Locate the cell with the specified text and output its (X, Y) center coordinate. 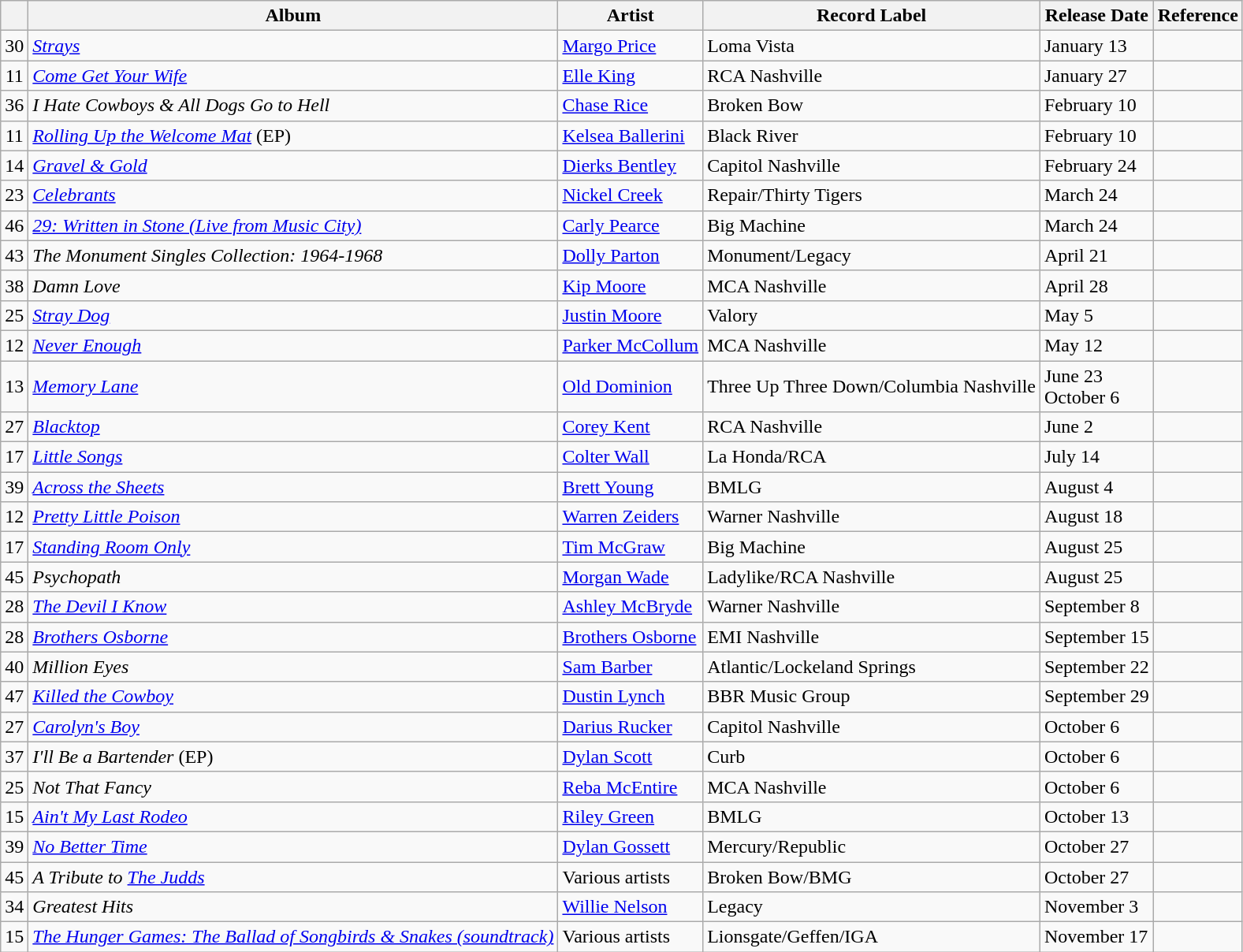
Old Dominion (631, 386)
June 23 October 6 (1096, 386)
Nickel Creek (631, 195)
Kelsea Ballerini (631, 136)
Atlantic/Lockeland Springs (872, 667)
Standing Room Only (293, 547)
Justin Moore (631, 315)
Memory Lane (293, 386)
No Better Time (293, 846)
Come Get Your Wife (293, 76)
April 21 (1096, 255)
Mercury/Republic (872, 846)
The Monument Singles Collection: 1964-1968 (293, 255)
La Honda/RCA (872, 457)
April 28 (1096, 285)
Million Eyes (293, 667)
Lionsgate/Geffen/IGA (872, 937)
November 3 (1096, 907)
23 (14, 195)
Celebrants (293, 195)
Dolly Parton (631, 255)
September 22 (1096, 667)
Morgan Wade (631, 577)
Killed the Cowboy (293, 697)
Legacy (872, 907)
June 2 (1096, 427)
The Hunger Games: The Ballad of Songbirds & Snakes (soundtrack) (293, 937)
Elle King (631, 76)
Artist (631, 16)
Carolyn's Boy (293, 727)
Broken Bow (872, 106)
May 12 (1096, 345)
46 (14, 225)
40 (14, 667)
Blacktop (293, 427)
Gravel & Gold (293, 165)
Carly Pearce (631, 225)
Darius Rucker (631, 727)
47 (14, 697)
Stray Dog (293, 315)
January 13 (1096, 46)
13 (14, 386)
July 14 (1096, 457)
May 5 (1096, 315)
Dylan Gossett (631, 846)
36 (14, 106)
I'll Be a Bartender (EP) (293, 757)
BBR Music Group (872, 697)
January 27 (1096, 76)
Dylan Scott (631, 757)
September 29 (1096, 697)
30 (14, 46)
Colter Wall (631, 457)
Across the Sheets (293, 487)
Release Date (1096, 16)
Album (293, 16)
Valory (872, 315)
Little Songs (293, 457)
43 (14, 255)
Dierks Bentley (631, 165)
Chase Rice (631, 106)
Brett Young (631, 487)
Ashley McBryde (631, 607)
EMI Nashville (872, 637)
38 (14, 285)
August 4 (1096, 487)
Repair/Thirty Tigers (872, 195)
A Tribute to The Judds (293, 877)
Kip Moore (631, 285)
Greatest Hits (293, 907)
Three Up Three Down/Columbia Nashville (872, 386)
September 8 (1096, 607)
Corey Kent (631, 427)
14 (14, 165)
Black River (872, 136)
37 (14, 757)
Strays (293, 46)
Reba McEntire (631, 787)
Record Label (872, 16)
Willie Nelson (631, 907)
Damn Love (293, 285)
Warren Zeiders (631, 517)
September 15 (1096, 637)
I Hate Cowboys & All Dogs Go to Hell (293, 106)
The Devil I Know (293, 607)
October 13 (1096, 816)
29: Written in Stone (Live from Music City) (293, 225)
Not That Fancy (293, 787)
Broken Bow/BMG (872, 877)
Loma Vista (872, 46)
Tim McGraw (631, 547)
Rolling Up the Welcome Mat (EP) (293, 136)
Curb (872, 757)
Margo Price (631, 46)
August 18 (1096, 517)
Sam Barber (631, 667)
Dustin Lynch (631, 697)
Parker McCollum (631, 345)
Riley Green (631, 816)
Reference (1198, 16)
34 (14, 907)
Ladylike/RCA Nashville (872, 577)
Ain't My Last Rodeo (293, 816)
November 17 (1096, 937)
Psychopath (293, 577)
February 24 (1096, 165)
Never Enough (293, 345)
Pretty Little Poison (293, 517)
Monument/Legacy (872, 255)
